Identify which cell holds the provided text, then report its (X, Y) central coordinate. 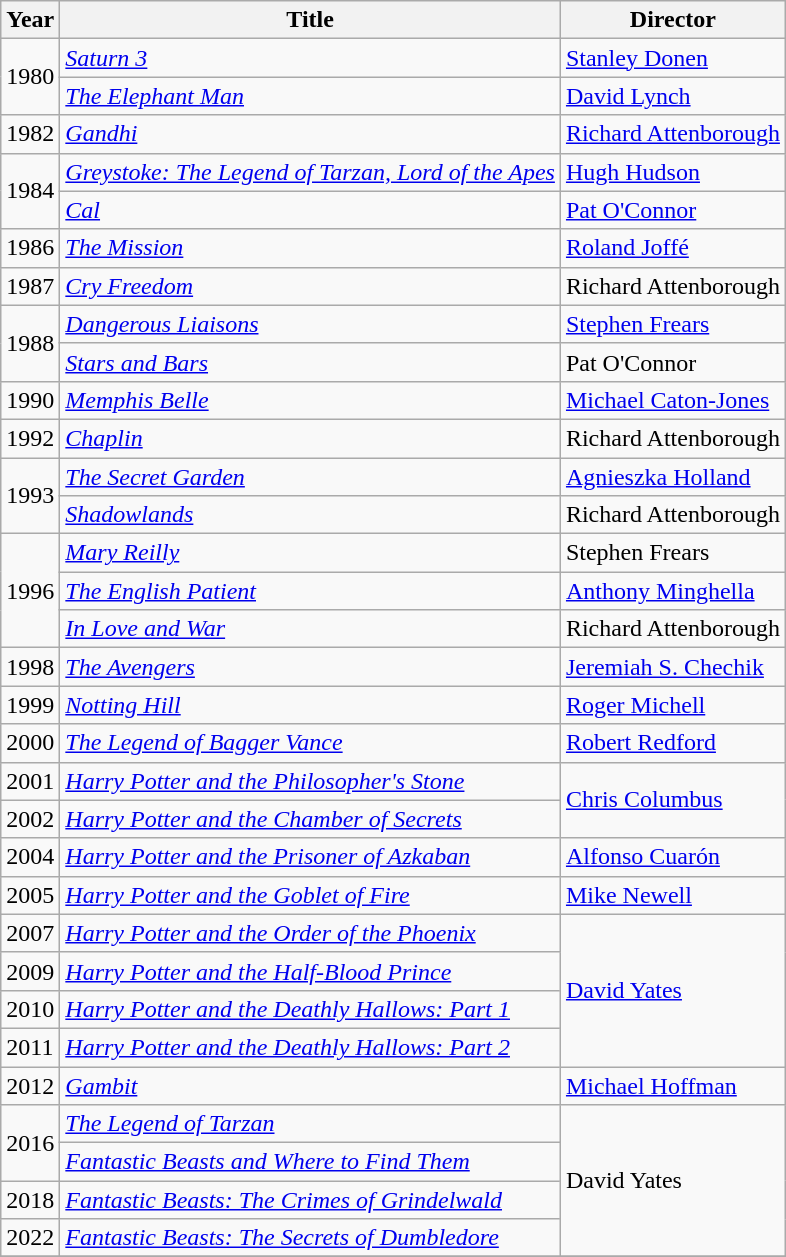
Robert Redford (672, 743)
Shadowlands (310, 515)
Mary Reilly (310, 553)
2009 (30, 971)
Anthony Minghella (672, 591)
The Secret Garden (310, 477)
David Lynch (672, 96)
Harry Potter and the Prisoner of Azkaban (310, 857)
Harry Potter and the Goblet of Fire (310, 895)
Saturn 3 (310, 58)
In Love and War (310, 629)
The Mission (310, 248)
Harry Potter and the Order of the Phoenix (310, 933)
Year (30, 20)
2022 (30, 1238)
The Elephant Man (310, 96)
Director (672, 20)
1988 (30, 343)
Chaplin (310, 438)
Harry Potter and the Deathly Hallows: Part 2 (310, 1047)
2012 (30, 1085)
Fantastic Beasts and Where to Find Them (310, 1162)
2001 (30, 781)
Harry Potter and the Chamber of Secrets (310, 819)
1996 (30, 591)
Hugh Hudson (672, 172)
1992 (30, 438)
2010 (30, 1009)
1984 (30, 191)
1999 (30, 705)
Roger Michell (672, 705)
Harry Potter and the Philosopher's Stone (310, 781)
Stanley Donen (672, 58)
The English Patient (310, 591)
Gandhi (310, 134)
Fantastic Beasts: The Crimes of Grindelwald (310, 1200)
The Avengers (310, 667)
Harry Potter and the Deathly Hallows: Part 1 (310, 1009)
Fantastic Beasts: The Secrets of Dumbledore (310, 1238)
Michael Hoffman (672, 1085)
1980 (30, 77)
Chris Columbus (672, 800)
2002 (30, 819)
Jeremiah S. Chechik (672, 667)
Mike Newell (672, 895)
1998 (30, 667)
1987 (30, 286)
1993 (30, 496)
Agnieszka Holland (672, 477)
2004 (30, 857)
2007 (30, 933)
1990 (30, 400)
Alfonso Cuarón (672, 857)
2011 (30, 1047)
Title (310, 20)
Michael Caton-Jones (672, 400)
2005 (30, 895)
2016 (30, 1143)
Stars and Bars (310, 362)
Notting Hill (310, 705)
The Legend of Tarzan (310, 1124)
Greystoke: The Legend of Tarzan, Lord of the Apes (310, 172)
Cry Freedom (310, 286)
1986 (30, 248)
2018 (30, 1200)
The Legend of Bagger Vance (310, 743)
Harry Potter and the Half-Blood Prince (310, 971)
Cal (310, 210)
Roland Joffé (672, 248)
Gambit (310, 1085)
Dangerous Liaisons (310, 324)
2000 (30, 743)
1982 (30, 134)
Memphis Belle (310, 400)
